Output the [X, Y] coordinate of the center of the cell containing the given text.  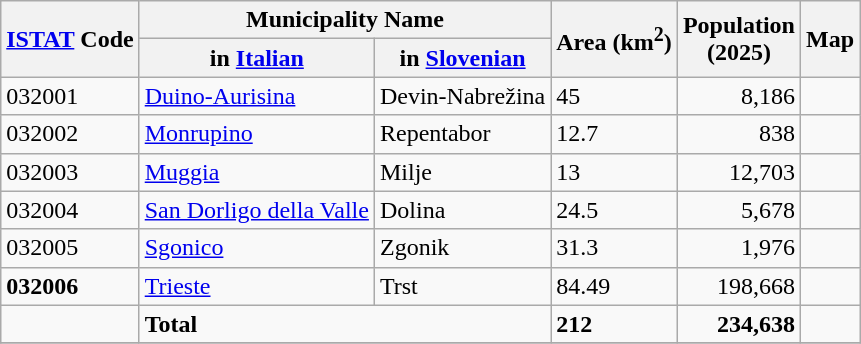
838 [738, 134]
Trst [462, 286]
234,638 [738, 324]
Municipality Name [345, 20]
1,976 [738, 248]
13 [614, 172]
Duino-Aurisina [256, 96]
Monrupino [256, 134]
Muggia [256, 172]
Repentabor [462, 134]
in Italian [256, 58]
84.49 [614, 286]
198,668 [738, 286]
Population (2025) [738, 39]
032006 [70, 286]
8,186 [738, 96]
45 [614, 96]
Map [830, 39]
31.3 [614, 248]
Sgonico [256, 248]
032004 [70, 210]
032003 [70, 172]
Dolina [462, 210]
5,678 [738, 210]
24.5 [614, 210]
Devin-Nabrežina [462, 96]
Area (km2) [614, 39]
12.7 [614, 134]
Zgonik [462, 248]
ISTAT Code [70, 39]
212 [614, 324]
Milje [462, 172]
12,703 [738, 172]
Trieste [256, 286]
032001 [70, 96]
San Dorligo della Valle [256, 210]
Total [345, 324]
in Slovenian [462, 58]
032005 [70, 248]
032002 [70, 134]
